Extract the [X, Y] coordinate from the center of the cell holding the provided text.  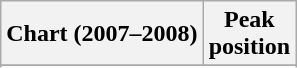
Chart (2007–2008) [102, 34]
Peakposition [249, 34]
